Locate the cell with the specified text and output its (X, Y) center coordinate. 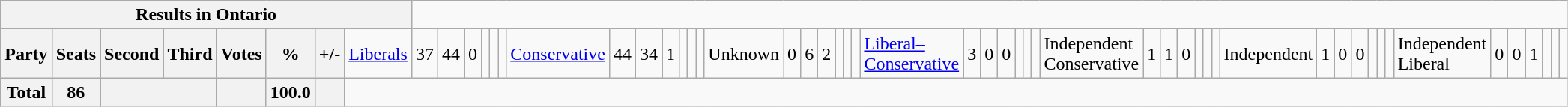
86 (76, 92)
+/- (330, 54)
2 (827, 54)
Liberals (378, 54)
% (291, 54)
Unknown (744, 54)
Votes (241, 54)
Liberal–Conservative (912, 54)
Second (132, 54)
Conservative (558, 54)
100.0 (291, 92)
Third (190, 54)
Party (26, 54)
Results in Ontario (207, 15)
Seats (76, 54)
37 (424, 54)
3 (972, 54)
6 (809, 54)
Total (26, 92)
Independent (1268, 54)
Independent Liberal (1442, 54)
34 (649, 54)
Independent Conservative (1092, 54)
